Pinpoint the cell where the given text exists, returning its (x, y) midpoint coordinate. 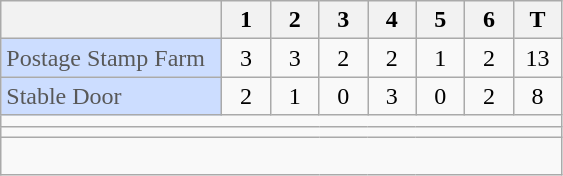
Stable Door (112, 96)
5 (440, 20)
4 (392, 20)
8 (538, 96)
6 (490, 20)
T (538, 20)
Postage Stamp Farm (112, 58)
13 (538, 58)
